Search for the cell housing the specified text and yield its [x, y] center coordinate. 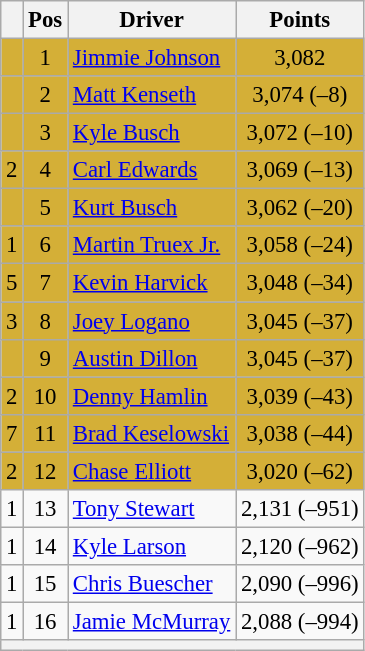
4 [46, 170]
3,082 [300, 58]
14 [46, 546]
3,072 (–10) [300, 133]
3,062 (–20) [300, 208]
Denny Hamlin [152, 396]
8 [46, 321]
Points [300, 20]
3,069 (–13) [300, 170]
Kyle Larson [152, 546]
Brad Keselowski [152, 433]
2,088 (–994) [300, 621]
Kevin Harvick [152, 283]
Joey Logano [152, 321]
Pos [46, 20]
16 [46, 621]
12 [46, 471]
10 [46, 396]
Matt Kenseth [152, 95]
Tony Stewart [152, 509]
3,074 (–8) [300, 95]
Chase Elliott [152, 471]
3,048 (–34) [300, 283]
15 [46, 584]
3,020 (–62) [300, 471]
11 [46, 433]
Jamie McMurray [152, 621]
Jimmie Johnson [152, 58]
3,058 (–24) [300, 245]
13 [46, 509]
Carl Edwards [152, 170]
2,120 (–962) [300, 546]
Kyle Busch [152, 133]
3,038 (–44) [300, 433]
6 [46, 245]
Martin Truex Jr. [152, 245]
2,131 (–951) [300, 509]
Driver [152, 20]
2,090 (–996) [300, 584]
9 [46, 358]
Austin Dillon [152, 358]
3,039 (–43) [300, 396]
Kurt Busch [152, 208]
Chris Buescher [152, 584]
